Identify which cell holds the provided text, then report its (X, Y) central coordinate. 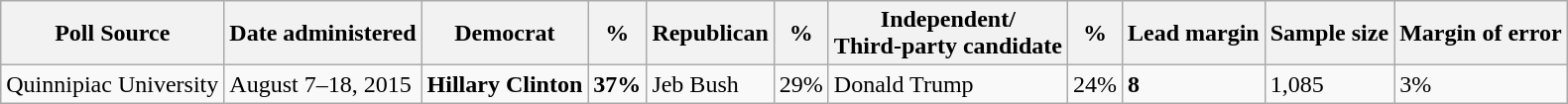
37% (617, 84)
3% (1482, 84)
24% (1095, 84)
August 7–18, 2015 (323, 84)
Jeb Bush (710, 84)
Hillary Clinton (505, 84)
Margin of error (1482, 34)
Independent/Third-party candidate (948, 34)
Donald Trump (948, 84)
29% (801, 84)
Poll Source (113, 34)
8 (1193, 84)
1,085 (1329, 84)
Democrat (505, 34)
Republican (710, 34)
Lead margin (1193, 34)
Sample size (1329, 34)
Date administered (323, 34)
Quinnipiac University (113, 84)
